Locate the cell with the specified text and output its [x, y] center coordinate. 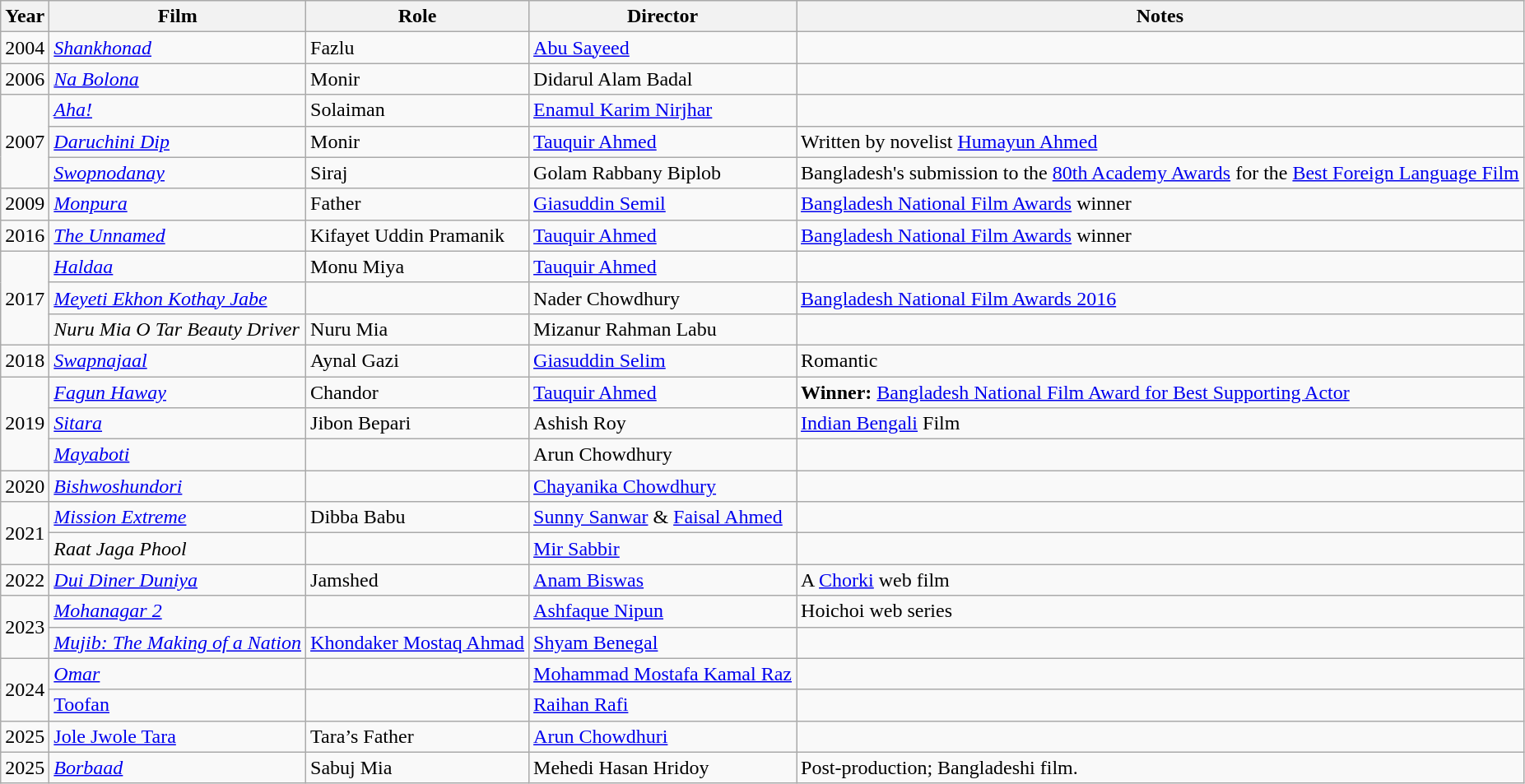
Ashfaque Nipun [663, 611]
Giasuddin Selim [663, 360]
Nuru Mia O Tar Beauty Driver [178, 329]
Monpura [178, 204]
Raihan Rafi [663, 705]
Tara’s Father [418, 736]
2024 [25, 689]
Post-production; Bangladeshi film. [1160, 768]
Jole Jwole Tara [178, 736]
Chandor [418, 392]
Arun Chowdhuri [663, 736]
Mission Extreme [178, 517]
Sabuj Mia [418, 768]
Mayaboti [178, 455]
Borbaad [178, 768]
Jibon Bepari [418, 424]
Omar [178, 674]
Toofan [178, 705]
Kifayet Uddin Pramanik [418, 235]
Chayanika Chowdhury [663, 486]
Meyeti Ekhon Kothay Jabe [178, 298]
Film [178, 16]
Mohammad Mostafa Kamal Raz [663, 674]
2023 [25, 627]
Sitara [178, 424]
Mohanagar 2 [178, 611]
Haldaa [178, 267]
Solaiman [418, 110]
Daruchini Dip [178, 141]
Shankhonad [178, 48]
Nader Chowdhury [663, 298]
Didarul Alam Badal [663, 79]
2017 [25, 298]
Enamul Karim Nirjhar [663, 110]
Fagun Haway [178, 392]
Khondaker Mostaq Ahmad [418, 643]
Director [663, 16]
Dui Diner Duniya [178, 580]
Romantic [1160, 360]
2020 [25, 486]
Bangladesh's submission to the 80th Academy Awards for the Best Foreign Language Film [1160, 173]
2004 [25, 48]
The Unnamed [178, 235]
Na Bolona [178, 79]
Sunny Sanwar & Faisal Ahmed [663, 517]
Abu Sayeed [663, 48]
Indian Bengali Film [1160, 424]
Bishwoshundori [178, 486]
Anam Biswas [663, 580]
Swopnodanay [178, 173]
Shyam Benegal [663, 643]
Mir Sabbir [663, 549]
Bangladesh National Film Awards 2016 [1160, 298]
Mizanur Rahman Labu [663, 329]
Notes [1160, 16]
2019 [25, 424]
Jamshed [418, 580]
Father [418, 204]
2016 [25, 235]
Arun Chowdhury [663, 455]
Year [25, 16]
Aynal Gazi [418, 360]
A Chorki web film [1160, 580]
Aha! [178, 110]
Mehedi Hasan Hridoy [663, 768]
Golam Rabbany Biplob [663, 173]
2006 [25, 79]
2009 [25, 204]
Nuru Mia [418, 329]
2022 [25, 580]
Siraj [418, 173]
Giasuddin Semil [663, 204]
Mujib: The Making of a Nation [178, 643]
2007 [25, 141]
Role [418, 16]
Swapnajaal [178, 360]
Raat Jaga Phool [178, 549]
Fazlu [418, 48]
Winner: Bangladesh National Film Award for Best Supporting Actor [1160, 392]
Ashish Roy [663, 424]
Hoichoi web series [1160, 611]
2021 [25, 533]
2018 [25, 360]
Written by novelist Humayun Ahmed [1160, 141]
Dibba Babu [418, 517]
Monu Miya [418, 267]
